Return (x, y) of the center of cell containing provided text 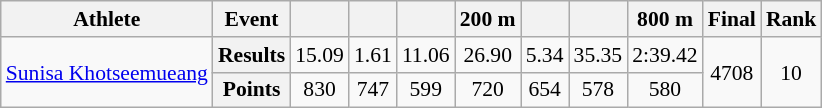
800 m (664, 19)
830 (320, 90)
Final (732, 19)
Results (252, 55)
Points (252, 90)
5.34 (545, 55)
1.61 (373, 55)
747 (373, 90)
578 (598, 90)
Event (252, 19)
200 m (488, 19)
Rank (792, 19)
4708 (732, 72)
35.35 (598, 55)
15.09 (320, 55)
26.90 (488, 55)
11.06 (426, 55)
720 (488, 90)
Sunisa Khotseemueang (107, 72)
2:39.42 (664, 55)
654 (545, 90)
10 (792, 72)
580 (664, 90)
Athlete (107, 19)
599 (426, 90)
